From the cell containing the given text, extract its center point as (X, Y) coordinate. 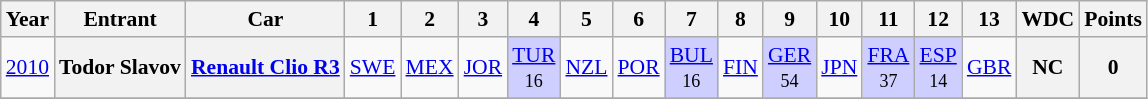
MEX (429, 68)
NZL (586, 68)
2 (429, 19)
POR (639, 68)
2010 (28, 68)
ESP14 (938, 68)
11 (888, 19)
WDC (1048, 19)
5 (586, 19)
Year (28, 19)
TUR16 (534, 68)
7 (692, 19)
4 (534, 19)
3 (484, 19)
Points (1113, 19)
FIN (740, 68)
12 (938, 19)
8 (740, 19)
9 (790, 19)
Entrant (120, 19)
JOR (484, 68)
1 (373, 19)
SWE (373, 68)
Car (266, 19)
GER54 (790, 68)
BUL16 (692, 68)
6 (639, 19)
0 (1113, 68)
10 (839, 19)
NC (1048, 68)
Renault Clio R3 (266, 68)
JPN (839, 68)
13 (990, 19)
FRA37 (888, 68)
GBR (990, 68)
Todor Slavov (120, 68)
